Identify which cell holds the provided text, then report its [x, y] central coordinate. 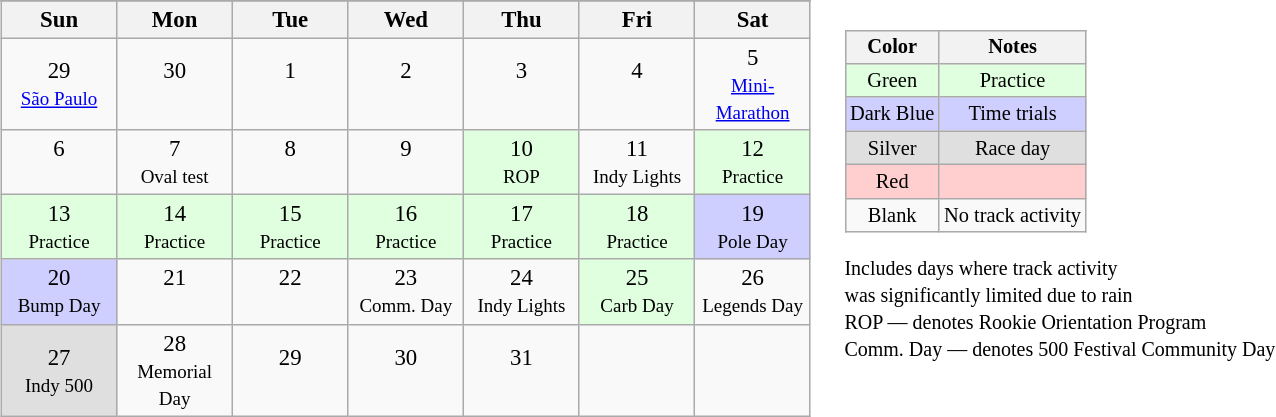
3 [522, 85]
Wed [406, 20]
No track activity [1012, 215]
11Indy Lights [637, 162]
Practice [1012, 81]
29São Paulo [59, 85]
2 [406, 85]
Race day [1012, 148]
Color [892, 47]
26Legends Day [753, 292]
Green [892, 81]
6 [59, 162]
Dark Blue [892, 114]
13Practice [59, 228]
1 [290, 85]
Notes [1012, 47]
Tue [290, 20]
14Practice [175, 228]
7Oval test [175, 162]
31 [522, 370]
15Practice [290, 228]
8 [290, 162]
27Indy 500 [59, 370]
19Pole Day [753, 228]
10ROP [522, 162]
4 [637, 85]
29 [290, 370]
Blank [892, 215]
21 [175, 292]
5Mini-Marathon [753, 85]
18Practice [637, 228]
25Carb Day [637, 292]
17Practice [522, 228]
Time trials [1012, 114]
Silver [892, 148]
9 [406, 162]
16Practice [406, 228]
12Practice [753, 162]
20Bump Day [59, 292]
Red [892, 182]
Fri [637, 20]
Sun [59, 20]
23Comm. Day [406, 292]
22 [290, 292]
Sat [753, 20]
Mon [175, 20]
24Indy Lights [522, 292]
28Memorial Day [175, 370]
Thu [522, 20]
